Find where the given text appears and provide that cell's center as (X, Y) coordinate. 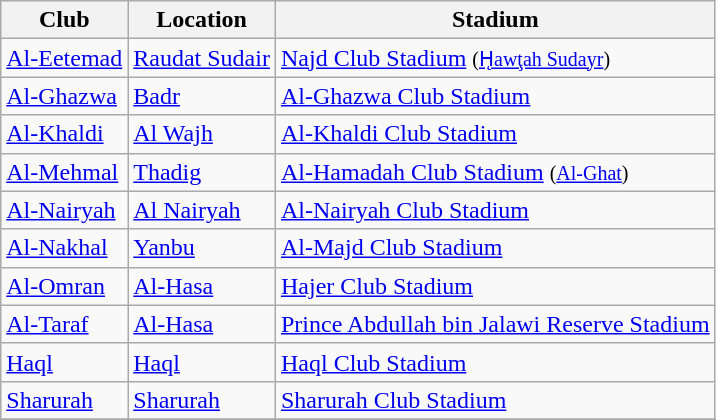
Al-Nairyah (64, 210)
Stadium (495, 20)
Al-Majd Club Stadium (495, 248)
Yanbu (202, 248)
Al-Eetemad (64, 58)
Al-Khaldi (64, 134)
Al Wajh (202, 134)
Al-Khaldi Club Stadium (495, 134)
Najd Club Stadium (H̨awţah Sudayr) (495, 58)
Sharurah Club Stadium (495, 400)
Thadig (202, 172)
Al-Hamadah Club Stadium (Al-Ghat) (495, 172)
Raudat Sudair (202, 58)
Al-Nakhal (64, 248)
Al-Ghazwa (64, 96)
Al-Nairyah Club Stadium (495, 210)
Al-Omran (64, 286)
Al-Mehmal (64, 172)
Prince Abdullah bin Jalawi Reserve Stadium (495, 324)
Al-Ghazwa Club Stadium (495, 96)
Al Nairyah (202, 210)
Location (202, 20)
Hajer Club Stadium (495, 286)
Badr (202, 96)
Club (64, 20)
Haql Club Stadium (495, 362)
Al-Taraf (64, 324)
